Detect which cell encompasses the target text, then output its (x, y) center coordinate. 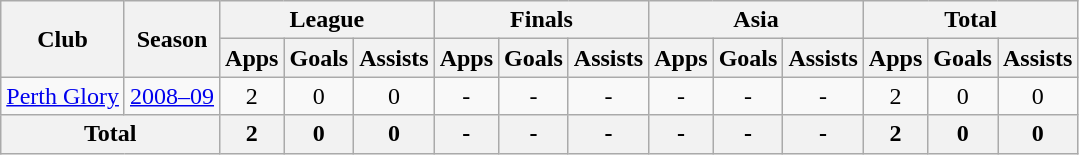
League (328, 20)
Asia (756, 20)
Finals (542, 20)
Season (172, 39)
Club (63, 39)
Perth Glory (63, 96)
2008–09 (172, 96)
